Output the [X, Y] coordinate of the center of the cell containing the given text.  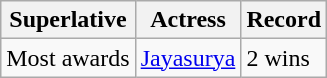
2 wins [284, 58]
Actress [188, 20]
Record [284, 20]
Jayasurya [188, 58]
Most awards [68, 58]
Superlative [68, 20]
